Return the [X, Y] coordinate for the center point of the cell that contains the specified text.  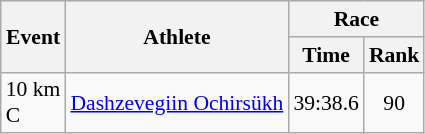
Rank [394, 55]
Race [356, 19]
10 km C [34, 102]
Event [34, 36]
Athlete [176, 36]
Time [326, 55]
90 [394, 102]
39:38.6 [326, 102]
Dashzevegiin Ochirsükh [176, 102]
